Determine the (X, Y) coordinate at the center of the cell enclosing the given text.  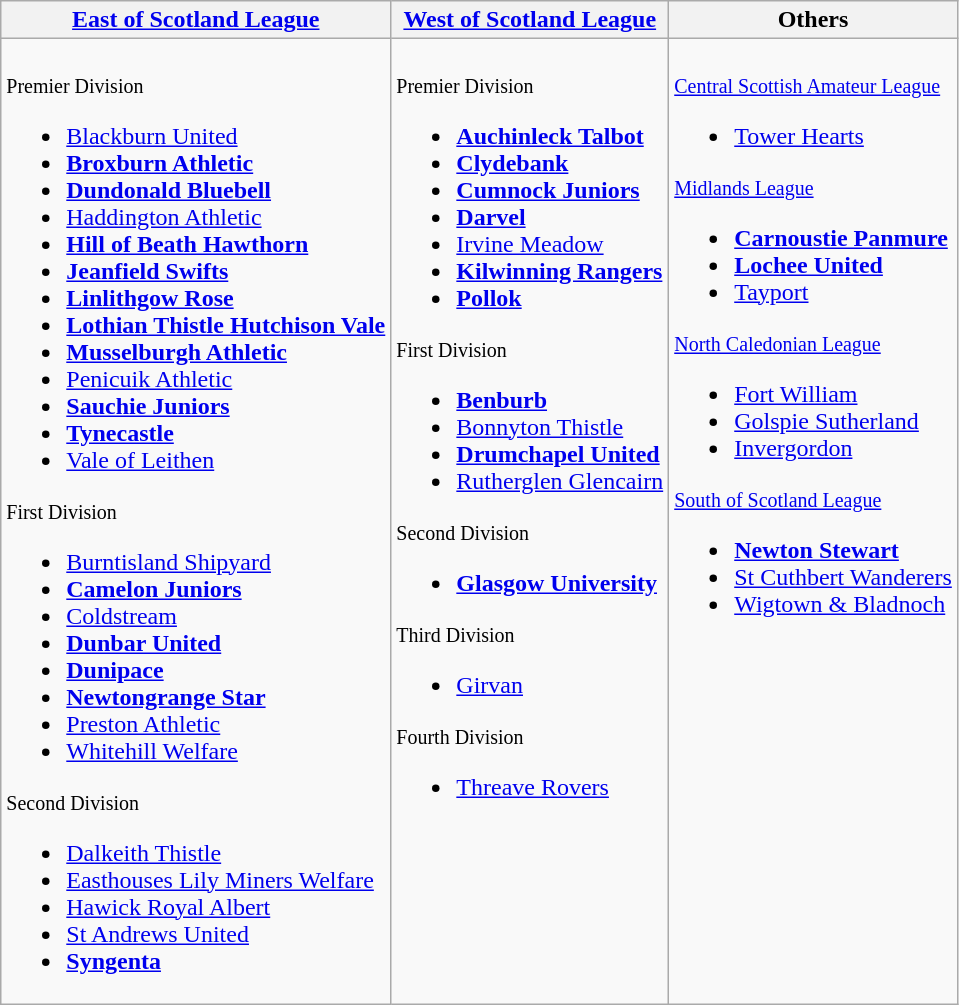
West of Scotland League (530, 20)
Others (814, 20)
East of Scotland League (196, 20)
